Identify which cell holds the provided text, then report its [X, Y] central coordinate. 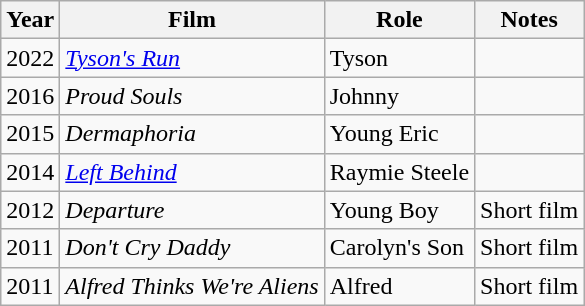
Role [399, 20]
Young Eric [399, 134]
Johnny [399, 96]
Carolyn's Son [399, 248]
Departure [192, 210]
Raymie Steele [399, 172]
2022 [30, 58]
Alfred Thinks We're Aliens [192, 286]
Don't Cry Daddy [192, 248]
2016 [30, 96]
2014 [30, 172]
2012 [30, 210]
Left Behind [192, 172]
Film [192, 20]
Alfred [399, 286]
Tyson's Run [192, 58]
Year [30, 20]
Dermaphoria [192, 134]
Tyson [399, 58]
2015 [30, 134]
Notes [530, 20]
Proud Souls [192, 96]
Young Boy [399, 210]
